Pinpoint the cell where the given text exists, returning its [x, y] midpoint coordinate. 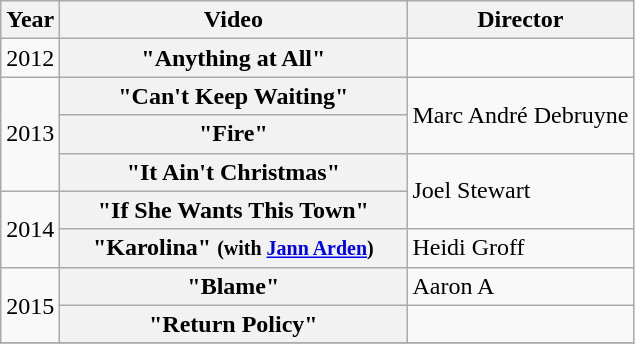
"If She Wants This Town" [234, 210]
"Blame" [234, 286]
2012 [30, 58]
Marc André Debruyne [520, 115]
Video [234, 20]
Director [520, 20]
"It Ain't Christmas" [234, 172]
"Can't Keep Waiting" [234, 96]
2015 [30, 305]
Aaron A [520, 286]
Joel Stewart [520, 191]
2014 [30, 229]
"Return Policy" [234, 324]
"Anything at All" [234, 58]
2013 [30, 134]
"Karolina" (with Jann Arden) [234, 248]
Year [30, 20]
"Fire" [234, 134]
Heidi Groff [520, 248]
